Output the [X, Y] coordinate of the center of the cell containing the given text.  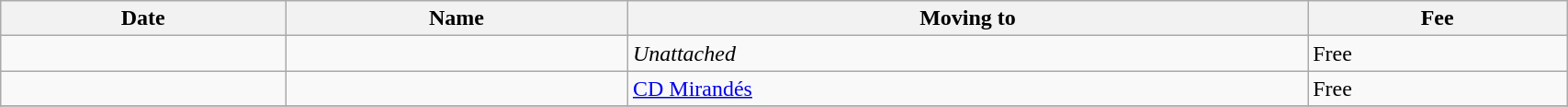
Fee [1438, 18]
Date [143, 18]
CD Mirandés [967, 89]
Name [457, 18]
Moving to [967, 18]
Unattached [967, 53]
